Search for the cell housing the specified text and yield its (x, y) center coordinate. 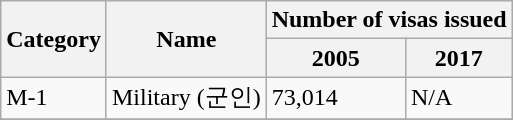
Number of visas issued (389, 20)
N/A (458, 98)
M-1 (54, 98)
Military (군인) (186, 98)
2005 (336, 58)
73,014 (336, 98)
Name (186, 39)
2017 (458, 58)
Category (54, 39)
